Locate the cell with the specified text and output its [x, y] center coordinate. 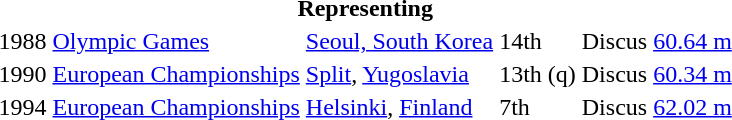
Split, Yugoslavia [399, 74]
14th [538, 41]
Seoul, South Korea [399, 41]
European Championships [176, 74]
13th (q) [538, 74]
Olympic Games [176, 41]
